Identify which cell holds the provided text, then report its [X, Y] central coordinate. 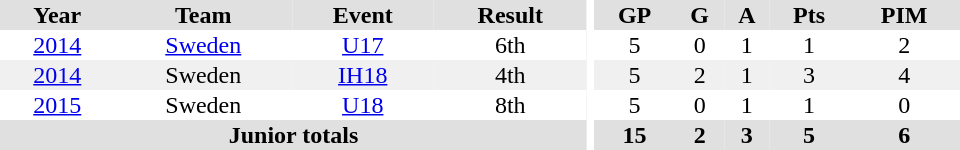
6th [511, 45]
Result [511, 15]
A [747, 15]
U18 [363, 105]
PIM [904, 15]
Pts [810, 15]
IH18 [363, 75]
Team [204, 15]
G [700, 15]
Junior totals [294, 135]
4th [511, 75]
8th [511, 105]
6 [904, 135]
2015 [58, 105]
4 [904, 75]
U17 [363, 45]
Event [363, 15]
Year [58, 15]
15 [635, 135]
GP [635, 15]
